Scan for the cell matching the given text and deliver its [X, Y] coordinate at center. 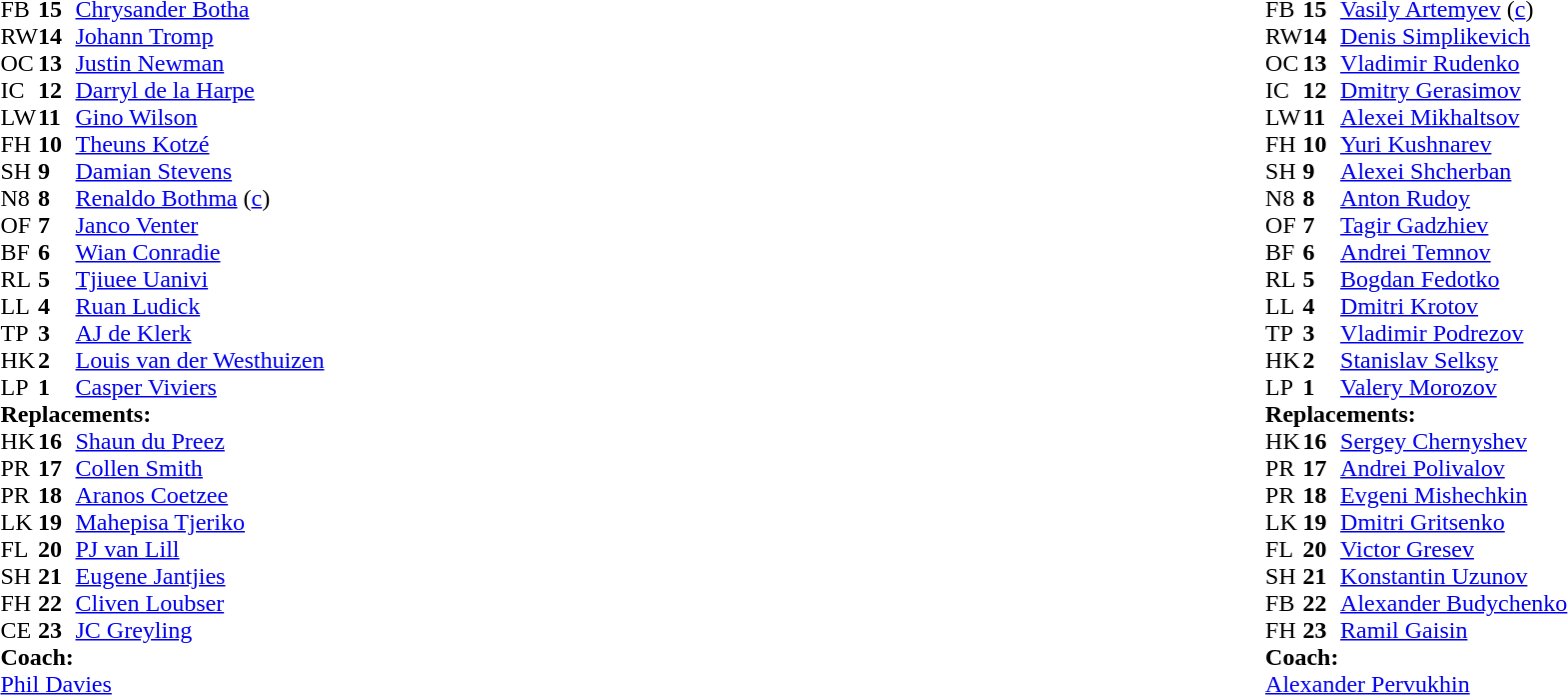
Dmitri Gritsenko [1453, 522]
Eugene Jantjies [200, 576]
Andrei Temnov [1453, 252]
Dmitry Gerasimov [1453, 90]
Aranos Coetzee [200, 496]
Theuns Kotzé [200, 144]
Shaun du Preez [200, 442]
JC Greyling [200, 630]
FB [1284, 604]
Collen Smith [200, 468]
Darryl de la Harpe [200, 90]
Anton Rudoy [1453, 198]
Mahepisa Tjeriko [200, 522]
Yuri Kushnarev [1453, 144]
Casper Viviers [200, 388]
Ramil Gaisin [1453, 630]
CE [19, 630]
Cliven Loubser [200, 604]
Vladimir Podrezov [1453, 334]
Andrei Polivalov [1453, 468]
Victor Gresev [1453, 550]
AJ de Klerk [200, 334]
Vladimir Rudenko [1453, 64]
Tjiuee Uanivi [200, 280]
Alexei Shcherban [1453, 172]
Evgeni Mishechkin [1453, 496]
Wian Conradie [200, 252]
Tagir Gadzhiev [1453, 226]
Konstantin Uzunov [1453, 576]
Justin Newman [200, 64]
Dmitri Krotov [1453, 306]
Denis Simplikevich [1453, 36]
Gino Wilson [200, 118]
Stanislav Selksy [1453, 360]
Alexander Budychenko [1453, 604]
Valery Morozov [1453, 388]
Johann Tromp [200, 36]
Bogdan Fedotko [1453, 280]
Sergey Chernyshev [1453, 442]
Louis van der Westhuizen [200, 360]
Damian Stevens [200, 172]
Renaldo Bothma (c) [200, 198]
PJ van Lill [200, 550]
Alexei Mikhaltsov [1453, 118]
Ruan Ludick [200, 306]
Janco Venter [200, 226]
